Locate the cell with the specified text and output its (x, y) center coordinate. 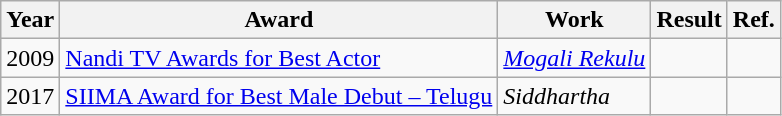
Award (279, 20)
Siddhartha (574, 96)
Result (689, 20)
Work (574, 20)
Nandi TV Awards for Best Actor (279, 58)
Ref. (754, 20)
2017 (30, 96)
SIIMA Award for Best Male Debut – Telugu (279, 96)
2009 (30, 58)
Year (30, 20)
Mogali Rekulu (574, 58)
